Search for the cell housing the specified text and yield its [X, Y] center coordinate. 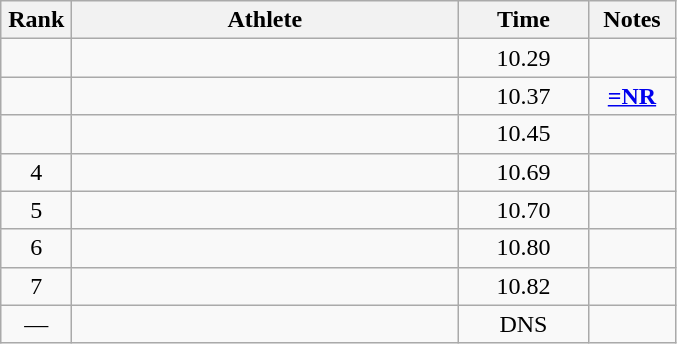
10.29 [524, 58]
— [36, 324]
5 [36, 210]
10.69 [524, 172]
4 [36, 172]
Athlete [265, 20]
DNS [524, 324]
10.80 [524, 248]
Time [524, 20]
10.37 [524, 96]
=NR [632, 96]
10.82 [524, 286]
10.45 [524, 134]
Rank [36, 20]
6 [36, 248]
10.70 [524, 210]
Notes [632, 20]
7 [36, 286]
